Identify which cell holds the provided text, then report its [X, Y] central coordinate. 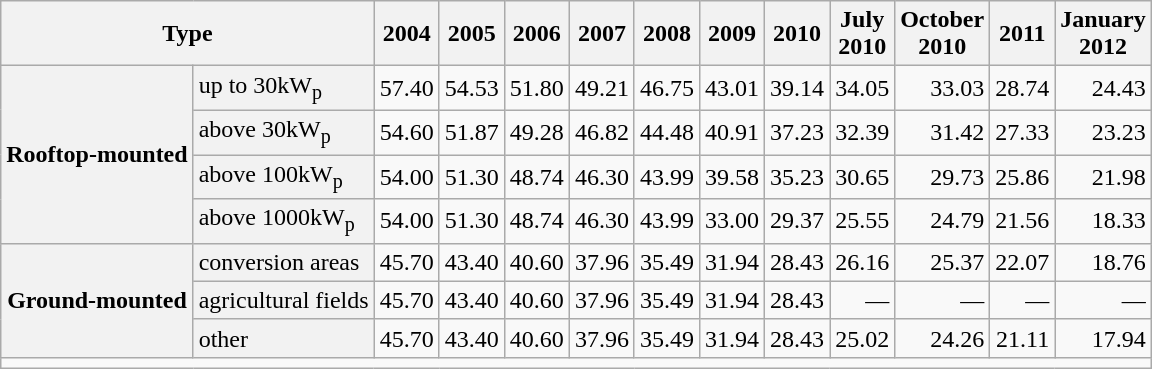
2011 [1022, 34]
25.86 [1022, 176]
25.55 [862, 221]
Rooftop-mounted [97, 154]
35.23 [798, 176]
40.91 [732, 132]
34.05 [862, 88]
23.23 [1103, 132]
33.03 [942, 88]
18.33 [1103, 221]
24.26 [942, 338]
46.75 [666, 88]
33.00 [732, 221]
2004 [406, 34]
31.42 [942, 132]
43.01 [732, 88]
21.98 [1103, 176]
October2010 [942, 34]
above 30kWp [284, 132]
24.43 [1103, 88]
2007 [602, 34]
other [284, 338]
18.76 [1103, 262]
17.94 [1103, 338]
January2012 [1103, 34]
51.87 [472, 132]
conversion areas [284, 262]
26.16 [862, 262]
39.14 [798, 88]
39.58 [732, 176]
44.48 [666, 132]
57.40 [406, 88]
21.11 [1022, 338]
54.53 [472, 88]
2006 [536, 34]
29.73 [942, 176]
21.56 [1022, 221]
32.39 [862, 132]
2005 [472, 34]
Ground-mounted [97, 300]
22.07 [1022, 262]
2009 [732, 34]
37.23 [798, 132]
2008 [666, 34]
28.74 [1022, 88]
54.60 [406, 132]
above 100kWp [284, 176]
29.37 [798, 221]
49.21 [602, 88]
July2010 [862, 34]
2010 [798, 34]
25.37 [942, 262]
49.28 [536, 132]
27.33 [1022, 132]
above 1000kWp [284, 221]
51.80 [536, 88]
agricultural fields [284, 300]
30.65 [862, 176]
46.82 [602, 132]
Type [188, 34]
up to 30kWp [284, 88]
25.02 [862, 338]
24.79 [942, 221]
